Search for the cell housing the specified text and yield its (x, y) center coordinate. 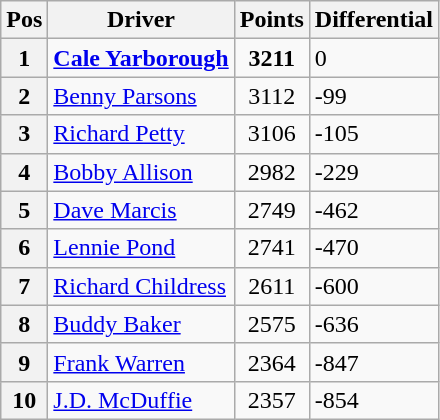
3106 (272, 134)
-600 (374, 286)
7 (24, 286)
-854 (374, 400)
2 (24, 96)
3211 (272, 58)
6 (24, 248)
9 (24, 362)
8 (24, 324)
Dave Marcis (141, 210)
Pos (24, 20)
2357 (272, 400)
Richard Petty (141, 134)
3112 (272, 96)
2575 (272, 324)
Cale Yarborough (141, 58)
Differential (374, 20)
-636 (374, 324)
J.D. McDuffie (141, 400)
2982 (272, 172)
Bobby Allison (141, 172)
Buddy Baker (141, 324)
-229 (374, 172)
3 (24, 134)
-105 (374, 134)
Frank Warren (141, 362)
2749 (272, 210)
2611 (272, 286)
-847 (374, 362)
Lennie Pond (141, 248)
Driver (141, 20)
2741 (272, 248)
5 (24, 210)
1 (24, 58)
Richard Childress (141, 286)
2364 (272, 362)
10 (24, 400)
4 (24, 172)
-470 (374, 248)
Points (272, 20)
-99 (374, 96)
-462 (374, 210)
0 (374, 58)
Benny Parsons (141, 96)
